Identify which cell holds the provided text, then report its (X, Y) central coordinate. 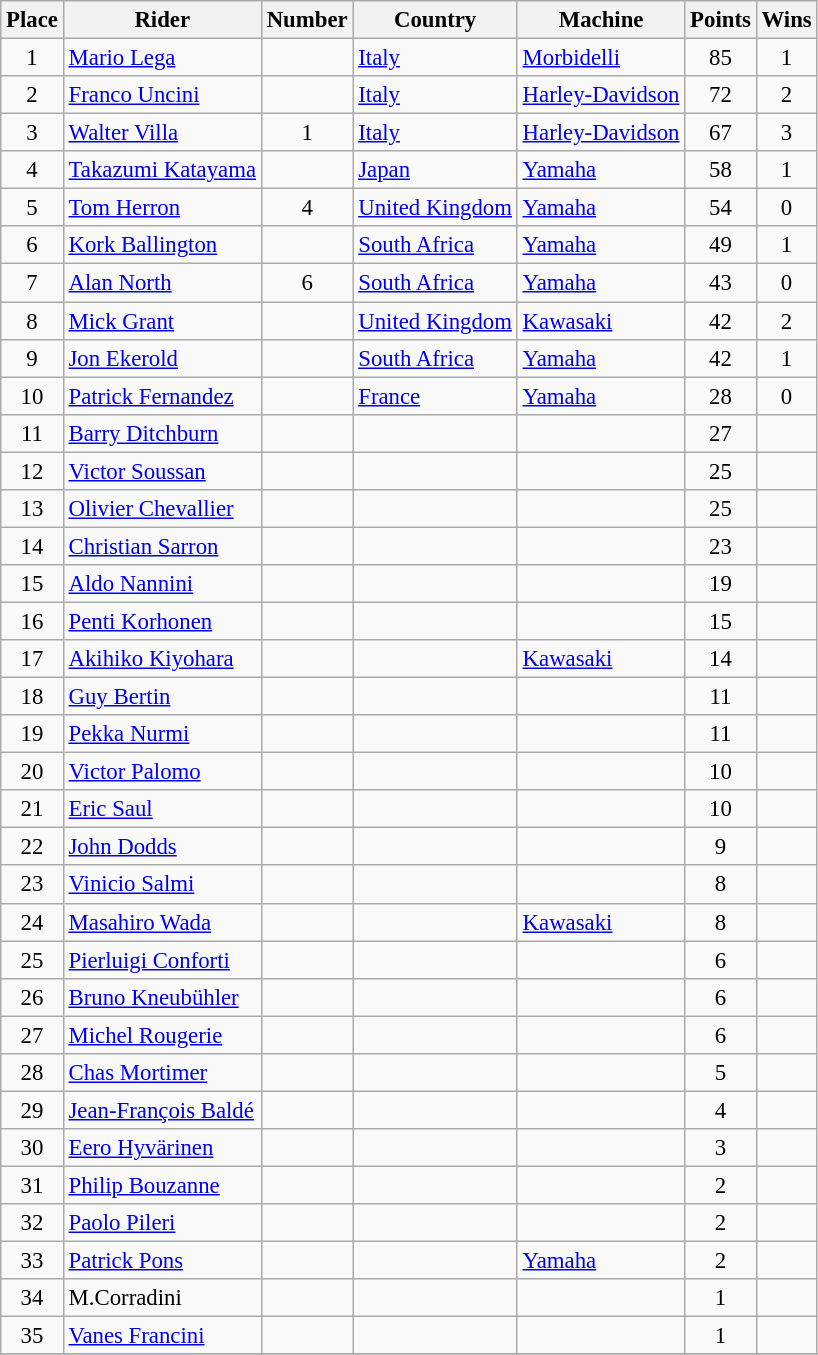
Jon Ekerold (162, 358)
32 (32, 1223)
31 (32, 1185)
Points (720, 20)
Takazumi Katayama (162, 170)
Patrick Pons (162, 1261)
Paolo Pileri (162, 1223)
67 (720, 133)
43 (720, 283)
13 (32, 509)
34 (32, 1298)
France (435, 396)
Vinicio Salmi (162, 885)
Number (307, 20)
Olivier Chevallier (162, 509)
30 (32, 1148)
Aldo Nannini (162, 584)
35 (32, 1336)
54 (720, 208)
Rider (162, 20)
Walter Villa (162, 133)
18 (32, 697)
Japan (435, 170)
24 (32, 922)
7 (32, 283)
Barry Ditchburn (162, 433)
58 (720, 170)
Christian Sarron (162, 546)
Victor Soussan (162, 471)
Bruno Kneubühler (162, 997)
12 (32, 471)
33 (32, 1261)
Eric Saul (162, 809)
26 (32, 997)
17 (32, 659)
Morbidelli (600, 58)
22 (32, 847)
Country (435, 20)
Jean-François Baldé (162, 1110)
Michel Rougerie (162, 1035)
Kork Ballington (162, 245)
Chas Mortimer (162, 1073)
Franco Uncini (162, 95)
Eero Hyvärinen (162, 1148)
Pekka Nurmi (162, 734)
Victor Palomo (162, 772)
Akihiko Kiyohara (162, 659)
29 (32, 1110)
20 (32, 772)
72 (720, 95)
21 (32, 809)
Mick Grant (162, 321)
John Dodds (162, 847)
16 (32, 621)
Penti Korhonen (162, 621)
Masahiro Wada (162, 922)
Wins (786, 20)
Machine (600, 20)
85 (720, 58)
Guy Bertin (162, 697)
Alan North (162, 283)
49 (720, 245)
Place (32, 20)
Patrick Fernandez (162, 396)
Philip Bouzanne (162, 1185)
Tom Herron (162, 208)
Vanes Francini (162, 1336)
M.Corradini (162, 1298)
Mario Lega (162, 58)
Pierluigi Conforti (162, 960)
